Detect which cell encompasses the target text, then output its (x, y) center coordinate. 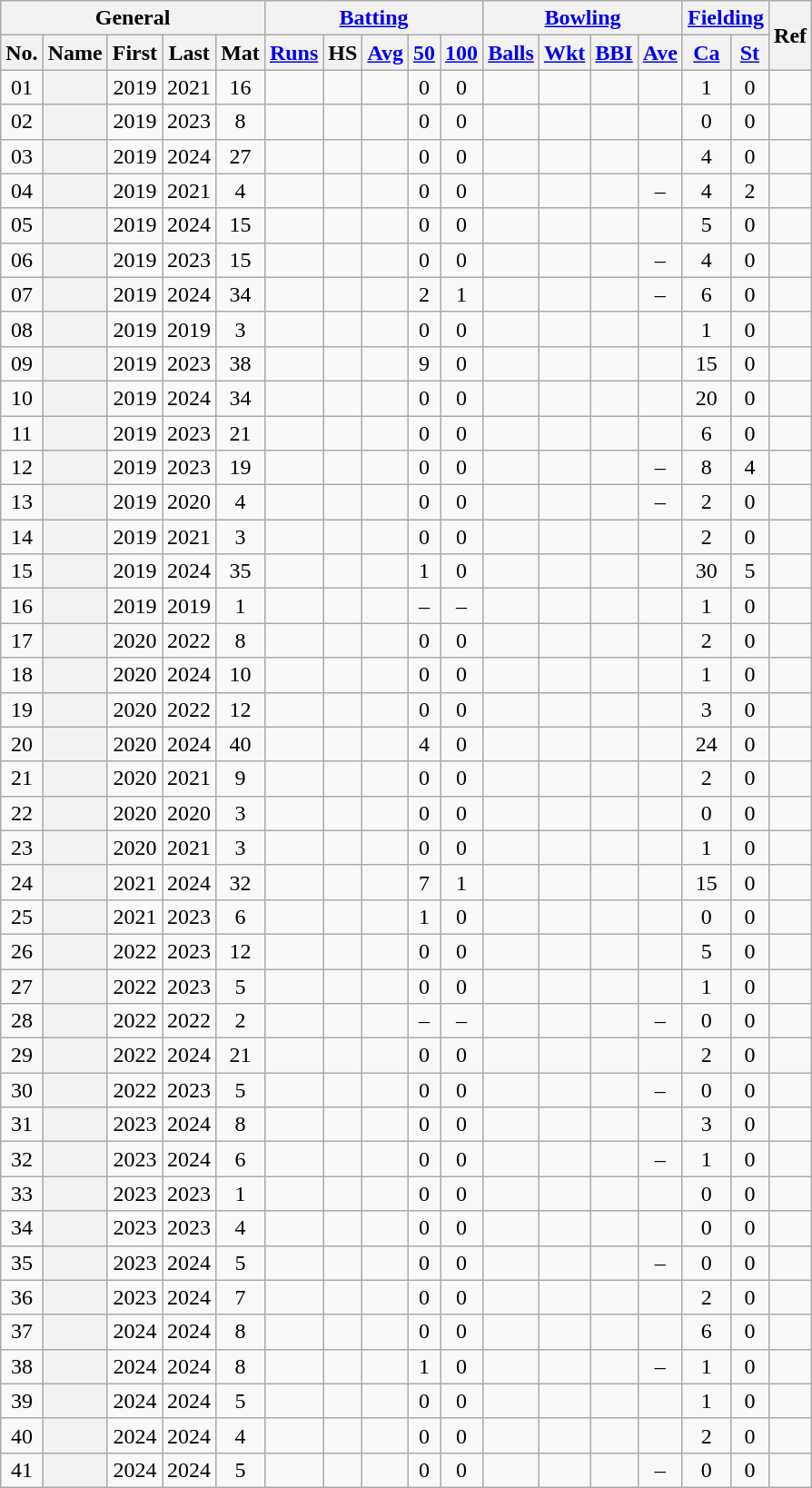
No. (22, 53)
General (133, 18)
50 (423, 53)
13 (22, 502)
BBI (614, 53)
09 (22, 363)
Wkt (564, 53)
Runs (293, 53)
37 (22, 1332)
Batting (373, 18)
Balls (511, 53)
05 (22, 225)
Ref (790, 35)
01 (22, 87)
St (749, 53)
39 (22, 1401)
Avg (385, 53)
08 (22, 329)
100 (461, 53)
25 (22, 917)
18 (22, 675)
07 (22, 294)
17 (22, 640)
31 (22, 1125)
14 (22, 537)
06 (22, 260)
23 (22, 848)
Bowling (583, 18)
Ave (659, 53)
29 (22, 1056)
Name (74, 53)
Ca (707, 53)
Mat (241, 53)
41 (22, 1470)
28 (22, 1021)
Fielding (725, 18)
11 (22, 433)
26 (22, 951)
36 (22, 1297)
33 (22, 1194)
22 (22, 813)
03 (22, 156)
First (134, 53)
HS (343, 53)
Last (189, 53)
04 (22, 191)
02 (22, 122)
